Capture the cell that displays the provided text and extract its (X, Y) central coordinate. 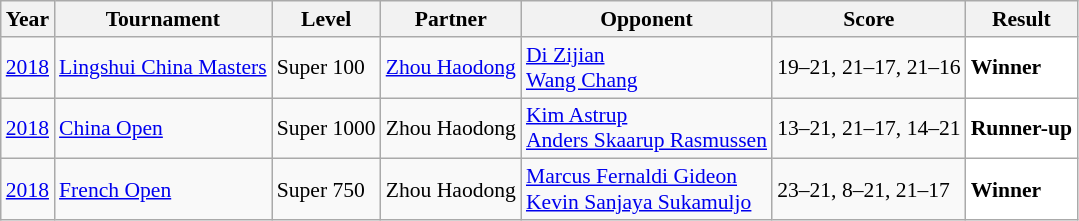
Level (326, 19)
Super 1000 (326, 128)
Kim Astrup Anders Skaarup Rasmussen (646, 128)
Partner (451, 19)
French Open (163, 190)
19–21, 21–17, 21–16 (869, 68)
Result (1022, 19)
Super 100 (326, 68)
Runner-up (1022, 128)
Lingshui China Masters (163, 68)
Opponent (646, 19)
China Open (163, 128)
23–21, 8–21, 21–17 (869, 190)
Marcus Fernaldi Gideon Kevin Sanjaya Sukamuljo (646, 190)
Di Zijian Wang Chang (646, 68)
Tournament (163, 19)
Year (28, 19)
Score (869, 19)
Super 750 (326, 190)
13–21, 21–17, 14–21 (869, 128)
